Return the (x, y) coordinate for the center point of the cell that contains the specified text.  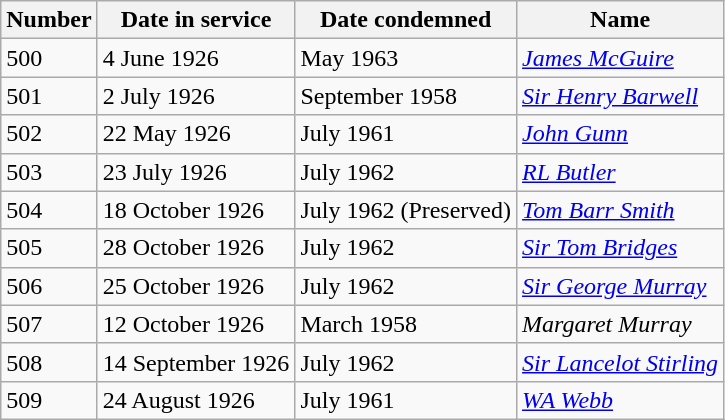
WA Webb (620, 400)
Sir Tom Bridges (620, 248)
James McGuire (620, 58)
22 May 1926 (196, 134)
Date condemned (406, 20)
Sir George Murray (620, 286)
RL Butler (620, 172)
John Gunn (620, 134)
502 (49, 134)
509 (49, 400)
25 October 1926 (196, 286)
500 (49, 58)
September 1958 (406, 96)
501 (49, 96)
28 October 1926 (196, 248)
Sir Lancelot Stirling (620, 362)
508 (49, 362)
4 June 1926 (196, 58)
Tom Barr Smith (620, 210)
18 October 1926 (196, 210)
Sir Henry Barwell (620, 96)
503 (49, 172)
Date in service (196, 20)
505 (49, 248)
Number (49, 20)
2 July 1926 (196, 96)
24 August 1926 (196, 400)
507 (49, 324)
Margaret Murray (620, 324)
July 1962 (Preserved) (406, 210)
Name (620, 20)
12 October 1926 (196, 324)
March 1958 (406, 324)
23 July 1926 (196, 172)
504 (49, 210)
506 (49, 286)
14 September 1926 (196, 362)
May 1963 (406, 58)
